Find where the given text appears and provide that cell's center as [x, y] coordinate. 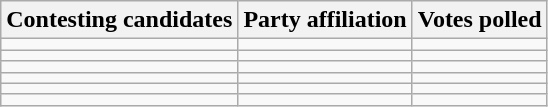
Party affiliation [325, 20]
Contesting candidates [120, 20]
Votes polled [480, 20]
